Return (x, y) of the center of cell containing provided text 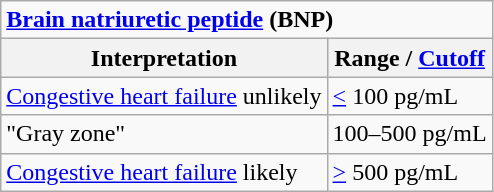
Brain natriuretic peptide (BNP) (246, 20)
Congestive heart failure likely (164, 172)
Range / Cutoff (410, 58)
Interpretation (164, 58)
"Gray zone" (164, 134)
100–500 pg/mL (410, 134)
< 100 pg/mL (410, 96)
Congestive heart failure unlikely (164, 96)
> 500 pg/mL (410, 172)
